For the text-containing cell, return its midpoint in [x, y] coordinate format. 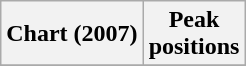
Chart (2007) [72, 34]
Peakpositions [194, 34]
